Output the (X, Y) coordinate of the center of the cell containing the given text.  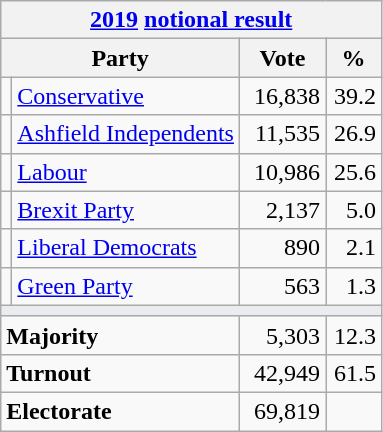
563 (282, 286)
Party (120, 58)
Conservative (126, 96)
25.6 (354, 172)
5.0 (354, 210)
Brexit Party (126, 210)
2.1 (354, 248)
Liberal Democrats (126, 248)
16,838 (282, 96)
61.5 (354, 373)
1.3 (354, 286)
2,137 (282, 210)
Ashfield Independents (126, 134)
Electorate (120, 411)
11,535 (282, 134)
Majority (120, 335)
Green Party (126, 286)
Turnout (120, 373)
69,819 (282, 411)
12.3 (354, 335)
890 (282, 248)
% (354, 58)
39.2 (354, 96)
2019 notional result (192, 20)
42,949 (282, 373)
Labour (126, 172)
10,986 (282, 172)
26.9 (354, 134)
5,303 (282, 335)
Vote (282, 58)
